From the cell containing the given text, extract its center point as [X, Y] coordinate. 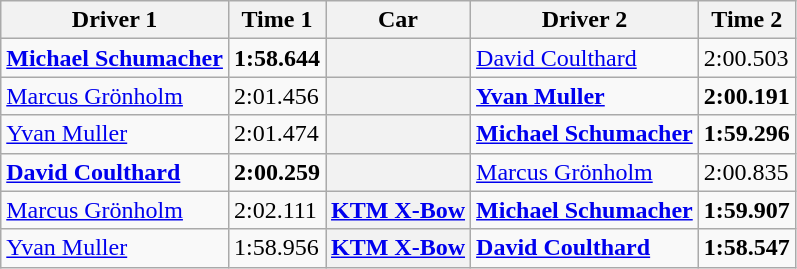
2:00.191 [746, 96]
2:00.835 [746, 172]
1:59.296 [746, 134]
2:00.259 [276, 172]
1:59.907 [746, 210]
Driver 1 [115, 20]
1:58.644 [276, 58]
Car [398, 20]
1:58.547 [746, 248]
2:00.503 [746, 58]
Time 2 [746, 20]
2:01.456 [276, 96]
Time 1 [276, 20]
2:01.474 [276, 134]
2:02.111 [276, 210]
1:58.956 [276, 248]
Driver 2 [585, 20]
